Capture the cell that displays the provided text and extract its [X, Y] central coordinate. 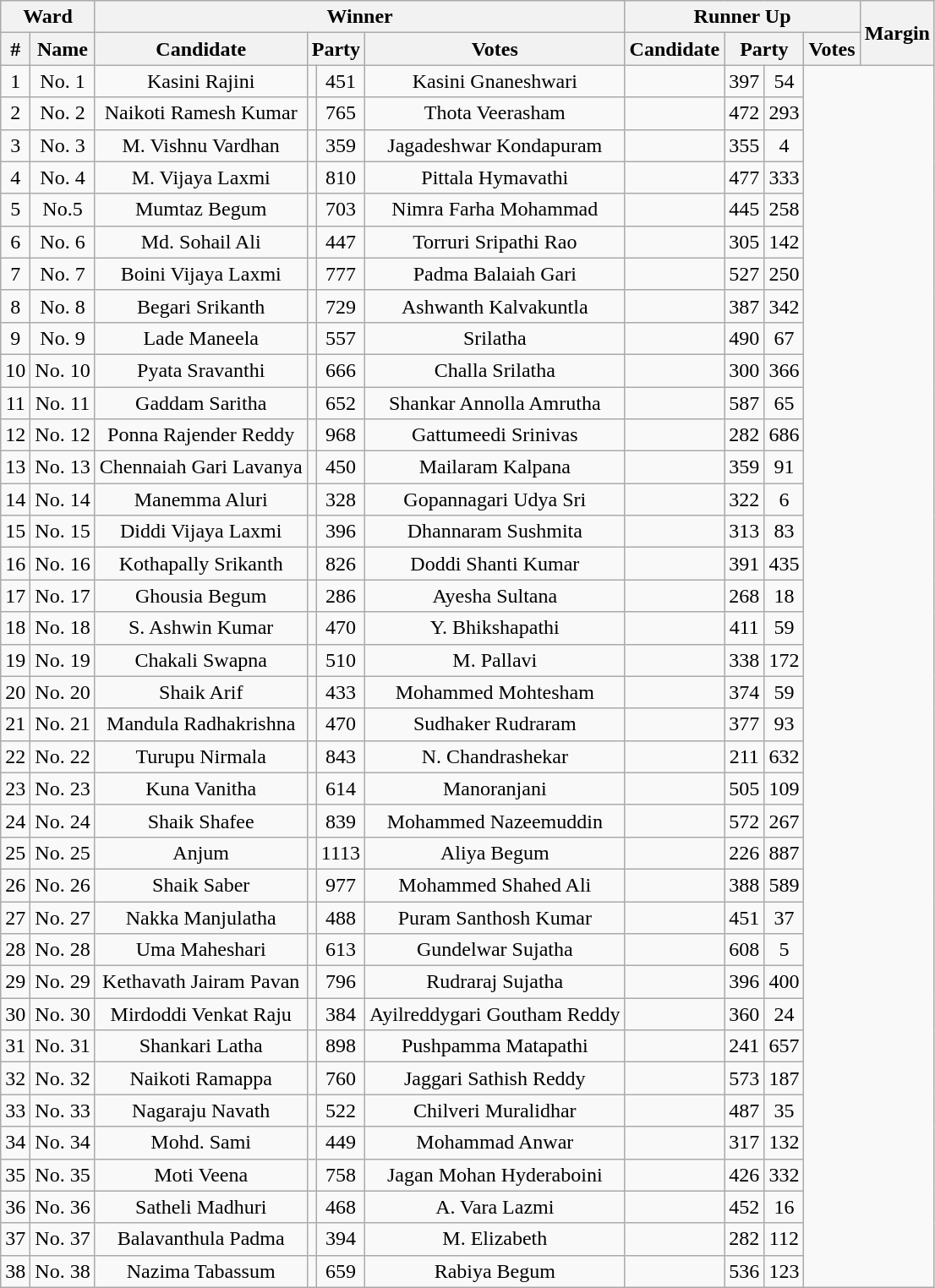
Kethavath Jairam Pavan [201, 982]
No. 7 [63, 274]
# [15, 49]
31 [15, 1046]
342 [785, 306]
Boini Vijaya Laxmi [201, 274]
15 [15, 532]
Shaik Saber [201, 885]
No. 24 [63, 821]
Chennaiah Gari Lavanya [201, 467]
Mandula Radhakrishna [201, 724]
3 [15, 145]
Moti Veena [201, 1175]
34 [15, 1143]
632 [785, 756]
8 [15, 306]
322 [744, 499]
Diddi Vijaya Laxmi [201, 532]
313 [744, 532]
No. 28 [63, 950]
Pushpamma Matapathi [495, 1046]
Ashwanth Kalvakuntla [495, 306]
7 [15, 274]
Kuna Vanitha [201, 789]
112 [785, 1239]
Torruri Sripathi Rao [495, 242]
Mirdoddi Venkat Raju [201, 1014]
187 [785, 1078]
426 [744, 1175]
826 [340, 564]
No. 13 [63, 467]
614 [340, 789]
26 [15, 885]
Jagan Mohan Hyderaboini [495, 1175]
300 [744, 370]
Thota Veerasham [495, 113]
32 [15, 1078]
433 [340, 692]
Doddi Shanti Kumar [495, 564]
355 [744, 145]
9 [15, 338]
Gaddam Saritha [201, 403]
573 [744, 1078]
452 [744, 1207]
91 [785, 467]
No. 23 [63, 789]
293 [785, 113]
No. 33 [63, 1111]
Md. Sohail Ali [201, 242]
Gundelwar Sujatha [495, 950]
No. 4 [63, 177]
527 [744, 274]
30 [15, 1014]
659 [340, 1271]
Kasini Rajini [201, 81]
10 [15, 370]
490 [744, 338]
Ward [47, 17]
447 [340, 242]
487 [744, 1111]
267 [785, 821]
123 [785, 1271]
No. 16 [63, 564]
Shaik Shafee [201, 821]
536 [744, 1271]
Chakali Swapna [201, 660]
17 [15, 596]
No. 36 [63, 1207]
No. 1 [63, 81]
Turupu Nirmala [201, 756]
397 [744, 81]
Jagadeshwar Kondapuram [495, 145]
23 [15, 789]
338 [744, 660]
No. 6 [63, 242]
703 [340, 210]
Challa Srilatha [495, 370]
666 [340, 370]
N. Chandrashekar [495, 756]
522 [340, 1111]
Naikoti Ramesh Kumar [201, 113]
Chilveri Muralidhar [495, 1111]
Aliya Begum [495, 853]
No. 27 [63, 917]
No.5 [63, 210]
608 [744, 950]
572 [744, 821]
366 [785, 370]
449 [340, 1143]
505 [744, 789]
54 [785, 81]
No. 29 [63, 982]
488 [340, 917]
Nagaraju Navath [201, 1111]
29 [15, 982]
Pittala Hymavathi [495, 177]
Dhannaram Sushmita [495, 532]
No. 11 [63, 403]
S. Ashwin Kumar [201, 628]
2 [15, 113]
765 [340, 113]
A. Vara Lazmi [495, 1207]
843 [340, 756]
No. 34 [63, 1143]
No. 15 [63, 532]
686 [785, 435]
657 [785, 1046]
226 [744, 853]
Satheli Madhuri [201, 1207]
No. 21 [63, 724]
Name [63, 49]
374 [744, 692]
388 [744, 885]
No. 8 [63, 306]
450 [340, 467]
1113 [340, 853]
No. 20 [63, 692]
Naikoti Ramappa [201, 1078]
21 [15, 724]
Kasini Gnaneshwari [495, 81]
328 [340, 499]
445 [744, 210]
241 [744, 1046]
796 [340, 982]
758 [340, 1175]
839 [340, 821]
360 [744, 1014]
25 [15, 853]
20 [15, 692]
Pyata Sravanthi [201, 370]
Manoranjani [495, 789]
14 [15, 499]
777 [340, 274]
Balavanthula Padma [201, 1239]
Shankar Annolla Amrutha [495, 403]
Ayesha Sultana [495, 596]
Mohammed Mohtesham [495, 692]
No. 17 [63, 596]
Mohammed Nazeemuddin [495, 821]
22 [15, 756]
Ayilreddygari Goutham Reddy [495, 1014]
Shaik Arif [201, 692]
No. 30 [63, 1014]
Kothapally Srikanth [201, 564]
387 [744, 306]
510 [340, 660]
13 [15, 467]
142 [785, 242]
Jaggari Sathish Reddy [495, 1078]
No. 22 [63, 756]
83 [785, 532]
887 [785, 853]
286 [340, 596]
211 [744, 756]
No. 25 [63, 853]
No. 12 [63, 435]
27 [15, 917]
1 [15, 81]
36 [15, 1207]
19 [15, 660]
No. 38 [63, 1271]
394 [340, 1239]
384 [340, 1014]
477 [744, 177]
No. 37 [63, 1239]
258 [785, 210]
729 [340, 306]
268 [744, 596]
172 [785, 660]
613 [340, 950]
M. Pallavi [495, 660]
810 [340, 177]
Ponna Rajender Reddy [201, 435]
No. 2 [63, 113]
557 [340, 338]
Shankari Latha [201, 1046]
Mohammad Anwar [495, 1143]
968 [340, 435]
12 [15, 435]
468 [340, 1207]
Nazima Tabassum [201, 1271]
977 [340, 885]
589 [785, 885]
No. 10 [63, 370]
391 [744, 564]
28 [15, 950]
377 [744, 724]
Uma Maheshari [201, 950]
132 [785, 1143]
No. 35 [63, 1175]
Mumtaz Begum [201, 210]
Nimra Farha Mohammad [495, 210]
317 [744, 1143]
Mohd. Sami [201, 1143]
Nakka Manjulatha [201, 917]
No. 9 [63, 338]
Gattumeedi Srinivas [495, 435]
M. Elizabeth [495, 1239]
333 [785, 177]
Lade Maneela [201, 338]
Winner [360, 17]
Ghousia Begum [201, 596]
No. 26 [63, 885]
332 [785, 1175]
Rabiya Begum [495, 1271]
Mohammed Shahed Ali [495, 885]
Margin [897, 33]
Gopannagari Udya Sri [495, 499]
435 [785, 564]
Sudhaker Rudraram [495, 724]
Begari Srikanth [201, 306]
No. 14 [63, 499]
11 [15, 403]
Rudraraj Sujatha [495, 982]
Anjum [201, 853]
67 [785, 338]
38 [15, 1271]
109 [785, 789]
M. Vishnu Vardhan [201, 145]
Runner Up [742, 17]
No. 18 [63, 628]
472 [744, 113]
33 [15, 1111]
305 [744, 242]
No. 19 [63, 660]
652 [340, 403]
760 [340, 1078]
400 [785, 982]
587 [744, 403]
93 [785, 724]
Puram Santhosh Kumar [495, 917]
M. Vijaya Laxmi [201, 177]
411 [744, 628]
Padma Balaiah Gari [495, 274]
898 [340, 1046]
250 [785, 274]
Y. Bhikshapathi [495, 628]
No. 31 [63, 1046]
65 [785, 403]
Manemma Aluri [201, 499]
No. 3 [63, 145]
Mailaram Kalpana [495, 467]
Srilatha [495, 338]
No. 32 [63, 1078]
